Find where the given text appears and provide that cell's center as (x, y) coordinate. 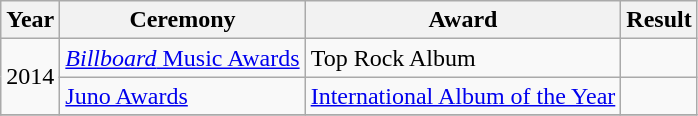
International Album of the Year (463, 96)
Result (659, 20)
Billboard Music Awards (182, 58)
Year (30, 20)
2014 (30, 77)
Ceremony (182, 20)
Top Rock Album (463, 58)
Award (463, 20)
Juno Awards (182, 96)
